Return the [X, Y] coordinate for the center point of the cell that contains the specified text.  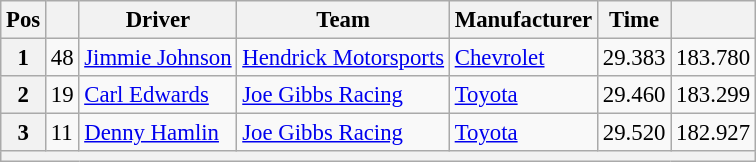
19 [62, 95]
Denny Hamlin [158, 133]
29.520 [634, 133]
Time [634, 20]
183.780 [714, 58]
Carl Edwards [158, 95]
Team [343, 20]
2 [24, 95]
11 [62, 133]
Pos [24, 20]
Jimmie Johnson [158, 58]
Driver [158, 20]
182.927 [714, 133]
29.460 [634, 95]
Manufacturer [523, 20]
1 [24, 58]
Hendrick Motorsports [343, 58]
48 [62, 58]
Chevrolet [523, 58]
183.299 [714, 95]
29.383 [634, 58]
3 [24, 133]
